Capture the cell that displays the provided text and extract its [x, y] central coordinate. 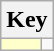
Key [27, 20]
